Locate the cell with the specified text and output its [X, Y] center coordinate. 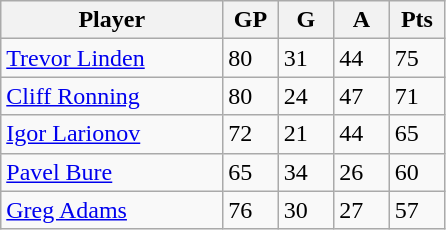
Trevor Linden [112, 58]
75 [417, 58]
24 [306, 96]
26 [362, 172]
34 [306, 172]
Greg Adams [112, 210]
Pts [417, 20]
31 [306, 58]
Cliff Ronning [112, 96]
30 [306, 210]
60 [417, 172]
Pavel Bure [112, 172]
72 [250, 134]
71 [417, 96]
GP [250, 20]
21 [306, 134]
G [306, 20]
27 [362, 210]
47 [362, 96]
Igor Larionov [112, 134]
57 [417, 210]
76 [250, 210]
A [362, 20]
Player [112, 20]
